Extract the (X, Y) coordinate from the center of the cell holding the provided text.  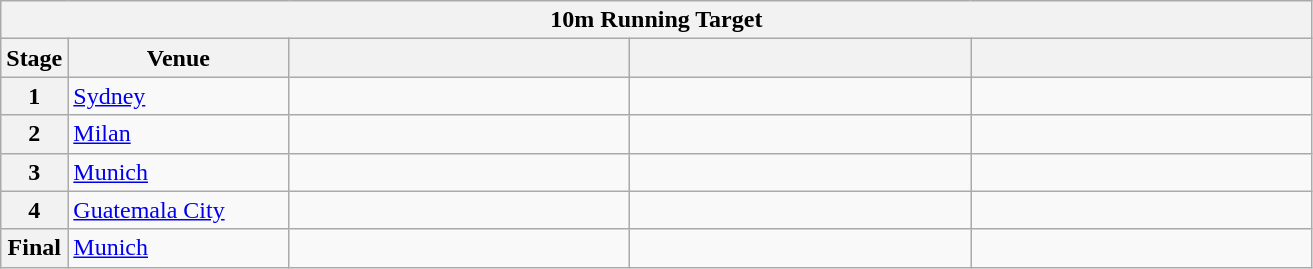
4 (34, 210)
Stage (34, 58)
Final (34, 248)
Sydney (178, 96)
Venue (178, 58)
Guatemala City (178, 210)
10m Running Target (656, 20)
2 (34, 134)
1 (34, 96)
3 (34, 172)
Milan (178, 134)
